Capture the cell that displays the provided text and extract its (x, y) central coordinate. 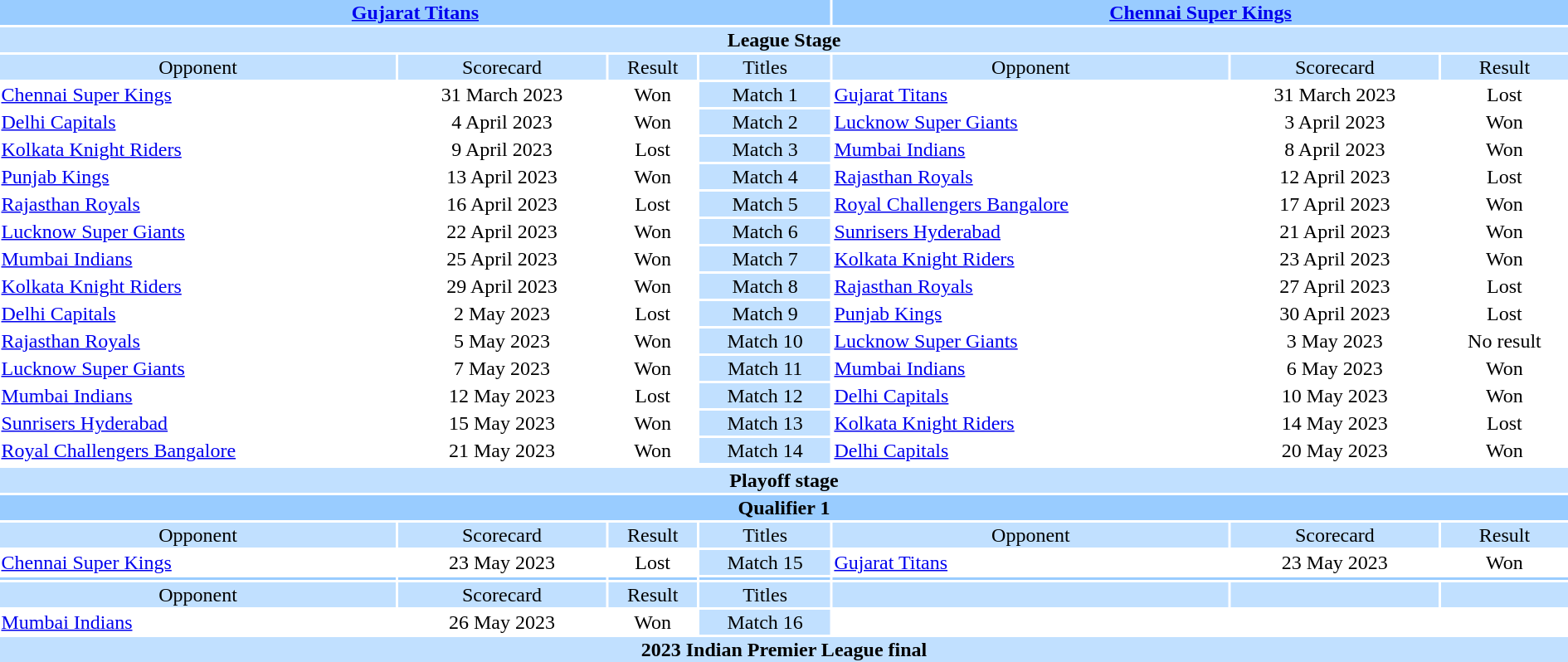
30 April 2023 (1335, 314)
9 April 2023 (502, 149)
29 April 2023 (502, 286)
Match 13 (765, 423)
Match 15 (765, 562)
22 April 2023 (502, 231)
Match 5 (765, 204)
16 April 2023 (502, 204)
14 May 2023 (1335, 423)
12 May 2023 (502, 396)
Match 6 (765, 231)
6 May 2023 (1335, 368)
Match 1 (765, 95)
25 April 2023 (502, 259)
Match 2 (765, 122)
Match 3 (765, 149)
23 April 2023 (1335, 259)
Match 7 (765, 259)
27 April 2023 (1335, 286)
7 May 2023 (502, 368)
3 May 2023 (1335, 341)
5 May 2023 (502, 341)
Playoff stage (784, 480)
Match 11 (765, 368)
Match 10 (765, 341)
21 April 2023 (1335, 231)
No result (1505, 341)
20 May 2023 (1335, 450)
8 April 2023 (1335, 149)
Match 12 (765, 396)
21 May 2023 (502, 450)
2 May 2023 (502, 314)
3 April 2023 (1335, 122)
17 April 2023 (1335, 204)
15 May 2023 (502, 423)
Match 16 (765, 622)
2023 Indian Premier League final (784, 650)
Qualifier 1 (784, 508)
10 May 2023 (1335, 396)
Match 8 (765, 286)
Match 14 (765, 450)
26 May 2023 (502, 622)
Match 4 (765, 177)
4 April 2023 (502, 122)
12 April 2023 (1335, 177)
13 April 2023 (502, 177)
Match 9 (765, 314)
League Stage (784, 40)
